Detect which cell encompasses the target text, then output its [X, Y] center coordinate. 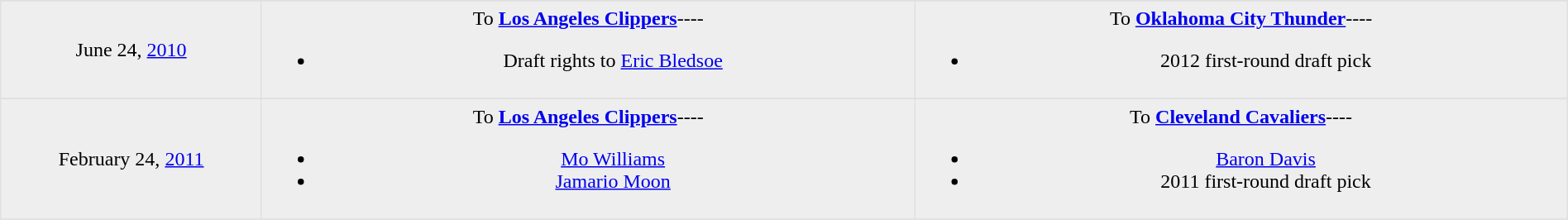
June 24, 2010 [131, 50]
To Cleveland Cavaliers---- Baron Davis2011 first-round draft pick [1241, 159]
February 24, 2011 [131, 159]
To Los Angeles Clippers----Draft rights to Eric Bledsoe [587, 50]
To Los Angeles Clippers---- Mo Williams Jamario Moon [587, 159]
To Oklahoma City Thunder----2012 first-round draft pick [1241, 50]
